Return the (X, Y) coordinate for the center point of the cell that contains the specified text.  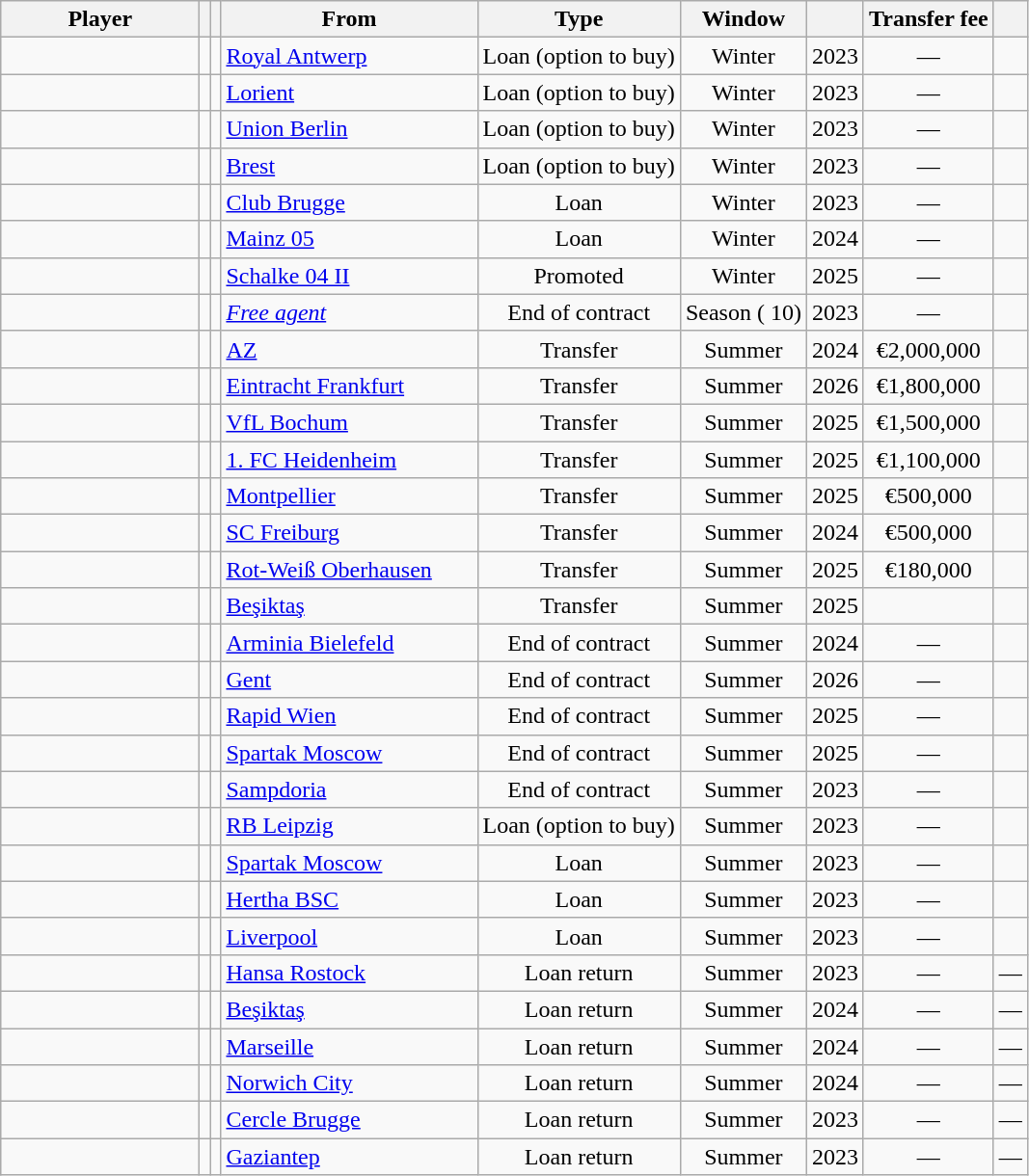
€180,000 (928, 570)
Cercle Brugge (349, 1120)
Rot-Weiß Oberhausen (349, 570)
Mainz 05 (349, 239)
Norwich City (349, 1083)
Promoted (579, 276)
Type (579, 19)
Eintracht Frankfurt (349, 386)
Season ( 10) (743, 312)
Royal Antwerp (349, 56)
Union Berlin (349, 129)
Liverpool (349, 936)
Club Brugge (349, 202)
Player (100, 19)
1. FC Heidenheim (349, 460)
€1,100,000 (928, 460)
Transfer fee (928, 19)
Free agent (349, 312)
Gent (349, 680)
Hansa Rostock (349, 973)
Arminia Bielefeld (349, 643)
€2,000,000 (928, 349)
AZ (349, 349)
VfL Bochum (349, 422)
SC Freiburg (349, 533)
Rapid Wien (349, 716)
Brest (349, 166)
Lorient (349, 93)
Marseille (349, 1046)
Sampdoria (349, 789)
Window (743, 19)
Gaziantep (349, 1157)
€1,500,000 (928, 422)
Montpellier (349, 496)
From (349, 19)
RB Leipzig (349, 826)
€1,800,000 (928, 386)
Schalke 04 II (349, 276)
Hertha BSC (349, 899)
